Provide the [X, Y] coordinate of the cell's center where the given text is located.  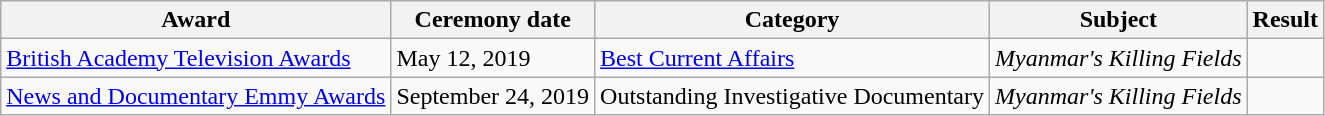
Award [196, 20]
May 12, 2019 [493, 58]
Category [792, 20]
Outstanding Investigative Documentary [792, 96]
September 24, 2019 [493, 96]
Result [1285, 20]
Subject [1119, 20]
Best Current Affairs [792, 58]
News and Documentary Emmy Awards [196, 96]
Ceremony date [493, 20]
British Academy Television Awards [196, 58]
